Output the (x, y) coordinate of the center of the cell containing the given text.  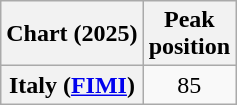
Peakposition (189, 34)
Chart (2025) (72, 34)
Italy (FIMI) (72, 85)
85 (189, 85)
